Detect which cell encompasses the target text, then output its [X, Y] center coordinate. 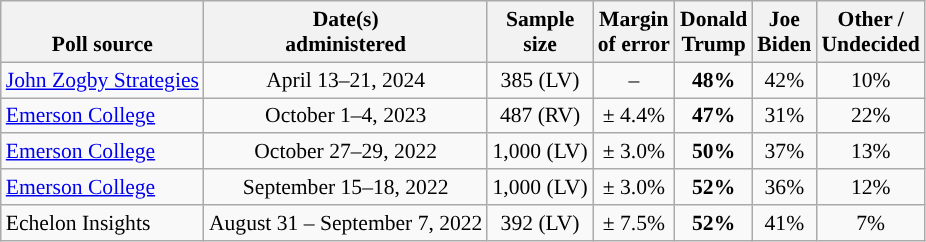
47% [714, 116]
October 1–4, 2023 [346, 116]
22% [870, 116]
April 13–21, 2024 [346, 80]
50% [714, 152]
48% [714, 80]
± 4.4% [634, 116]
13% [870, 152]
October 27–29, 2022 [346, 152]
392 (LV) [540, 223]
DonaldTrump [714, 32]
John Zogby Strategies [102, 80]
Other /Undecided [870, 32]
August 31 – September 7, 2022 [346, 223]
37% [784, 152]
Date(s)administered [346, 32]
12% [870, 187]
7% [870, 223]
– [634, 80]
Marginof error [634, 32]
± 7.5% [634, 223]
42% [784, 80]
36% [784, 187]
31% [784, 116]
487 (RV) [540, 116]
Echelon Insights [102, 223]
Poll source [102, 32]
385 (LV) [540, 80]
JoeBiden [784, 32]
41% [784, 223]
10% [870, 80]
Samplesize [540, 32]
September 15–18, 2022 [346, 187]
